For the text-containing cell, return its midpoint in [X, Y] coordinate format. 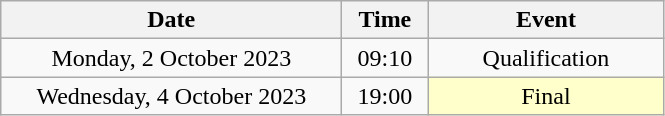
19:00 [385, 96]
Monday, 2 October 2023 [172, 58]
Event [546, 20]
Date [172, 20]
Final [546, 96]
09:10 [385, 58]
Wednesday, 4 October 2023 [172, 96]
Time [385, 20]
Qualification [546, 58]
